Determine the (x, y) coordinate at the center of the cell enclosing the given text.  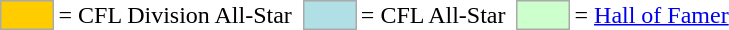
= CFL Division All-Star (175, 15)
= CFL All-Star (433, 15)
